Find where the given text appears and provide that cell's center as (x, y) coordinate. 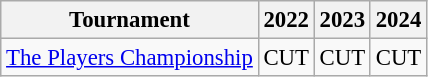
2024 (398, 20)
Tournament (130, 20)
2022 (286, 20)
2023 (342, 20)
The Players Championship (130, 58)
